From the cell containing the given text, extract its center point as [X, Y] coordinate. 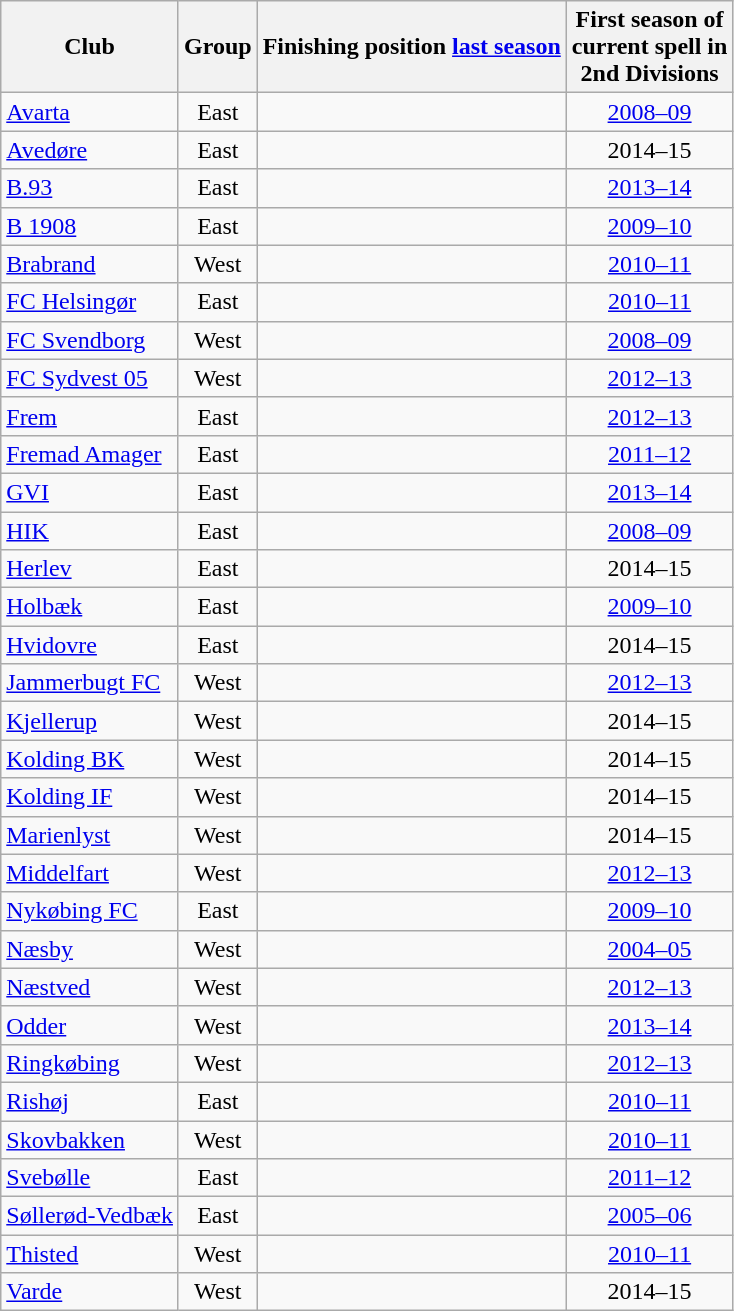
GVI [90, 492]
Skovbakken [90, 1139]
Fremad Amager [90, 454]
Nykøbing FC [90, 911]
Group [218, 47]
Hvidovre [90, 645]
Brabrand [90, 264]
Avarta [90, 112]
Avedøre [90, 150]
2005–06 [650, 1216]
B 1908 [90, 226]
Finishing position last season [412, 47]
Marienlyst [90, 835]
Club [90, 47]
FC Svendborg [90, 340]
2004–05 [650, 949]
Odder [90, 1025]
Næstved [90, 987]
First season ofcurrent spell in2nd Divisions [650, 47]
Frem [90, 416]
Holbæk [90, 607]
Varde [90, 1292]
Rishøj [90, 1101]
Middelfart [90, 873]
FC Helsingør [90, 302]
Kjellerup [90, 721]
Søllerød-Vedbæk [90, 1216]
Næsby [90, 949]
Thisted [90, 1254]
Jammerbugt FC [90, 683]
Kolding IF [90, 797]
Ringkøbing [90, 1063]
Svebølle [90, 1178]
Herlev [90, 569]
HIK [90, 531]
FC Sydvest 05 [90, 378]
Kolding BK [90, 759]
B.93 [90, 188]
